Scan for the cell matching the given text and deliver its [x, y] coordinate at center. 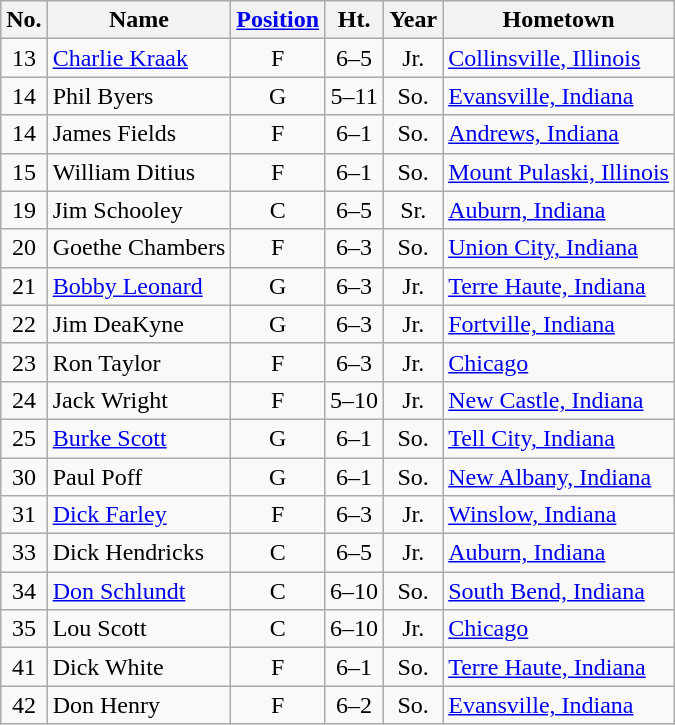
Dick Farley [139, 515]
Dick White [139, 667]
34 [24, 591]
24 [24, 400]
Jim DeaKyne [139, 324]
25 [24, 438]
31 [24, 515]
Position [278, 20]
Dick Hendricks [139, 553]
Ron Taylor [139, 362]
35 [24, 629]
Charlie Kraak [139, 58]
23 [24, 362]
Ht. [354, 20]
33 [24, 553]
William Ditius [139, 172]
Hometown [559, 20]
No. [24, 20]
Name [139, 20]
New Castle, Indiana [559, 400]
Jim Schooley [139, 210]
13 [24, 58]
Paul Poff [139, 477]
41 [24, 667]
20 [24, 248]
Year [414, 20]
42 [24, 705]
Bobby Leonard [139, 286]
Winslow, Indiana [559, 515]
South Bend, Indiana [559, 591]
15 [24, 172]
Union City, Indiana [559, 248]
6–2 [354, 705]
5–10 [354, 400]
30 [24, 477]
Phil Byers [139, 96]
Mount Pulaski, Illinois [559, 172]
New Albany, Indiana [559, 477]
Fortville, Indiana [559, 324]
Tell City, Indiana [559, 438]
Collinsville, Illinois [559, 58]
Sr. [414, 210]
Lou Scott [139, 629]
Burke Scott [139, 438]
22 [24, 324]
19 [24, 210]
Andrews, Indiana [559, 134]
Goethe Chambers [139, 248]
5–11 [354, 96]
Don Henry [139, 705]
James Fields [139, 134]
Jack Wright [139, 400]
Don Schlundt [139, 591]
21 [24, 286]
